Capture the cell that displays the provided text and extract its [x, y] central coordinate. 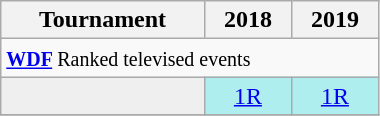
2018 [248, 20]
Tournament [103, 20]
2019 [334, 20]
WDF Ranked televised events [190, 58]
